Search for the cell housing the specified text and yield its (x, y) center coordinate. 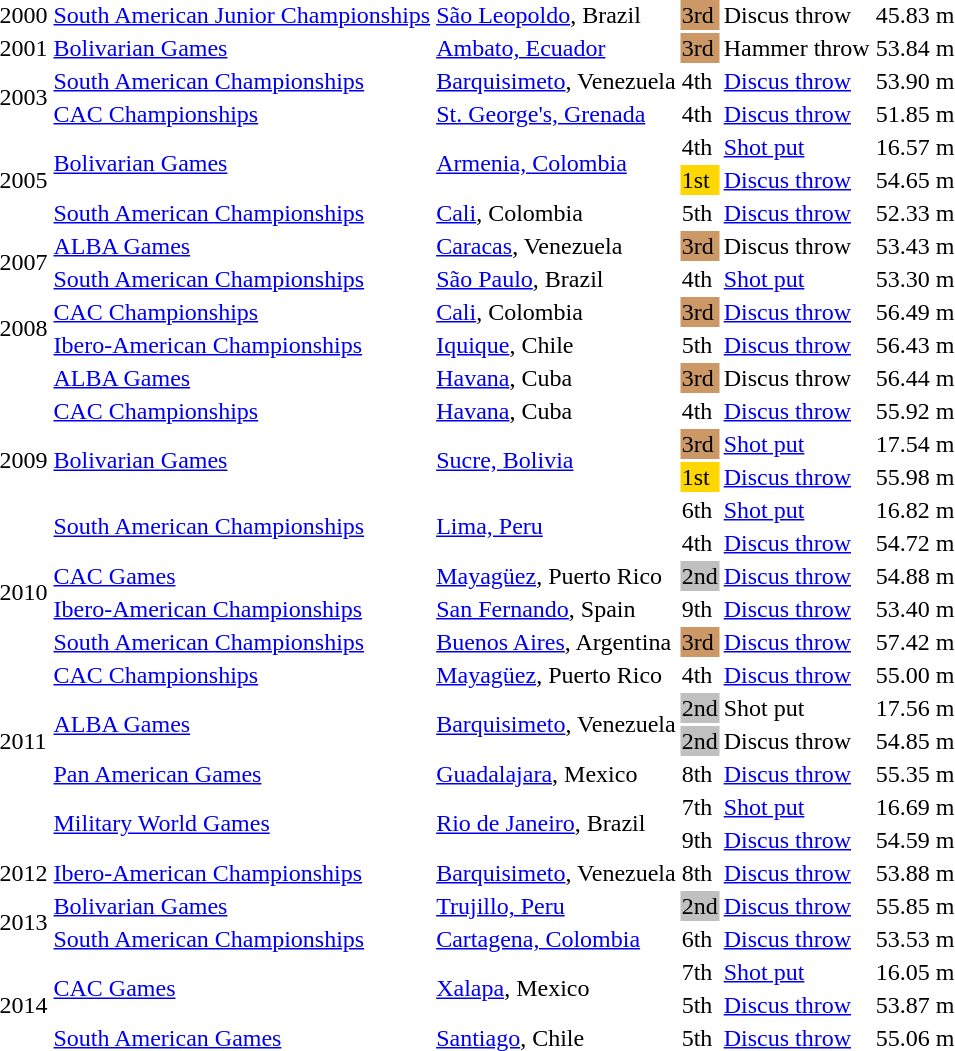
St. George's, Grenada (556, 114)
São Paulo, Brazil (556, 279)
Cartagena, Colombia (556, 939)
Iquique, Chile (556, 345)
Armenia, Colombia (556, 164)
South American Junior Championships (242, 15)
Sucre, Bolivia (556, 460)
Ambato, Ecuador (556, 48)
Buenos Aires, Argentina (556, 642)
Lima, Peru (556, 526)
Rio de Janeiro, Brazil (556, 824)
Caracas, Venezuela (556, 246)
Trujillo, Peru (556, 906)
Military World Games (242, 824)
São Leopoldo, Brazil (556, 15)
San Fernando, Spain (556, 609)
Xalapa, Mexico (556, 988)
Hammer throw (796, 48)
Guadalajara, Mexico (556, 774)
Pan American Games (242, 774)
